For the text-containing cell, return its midpoint in [x, y] coordinate format. 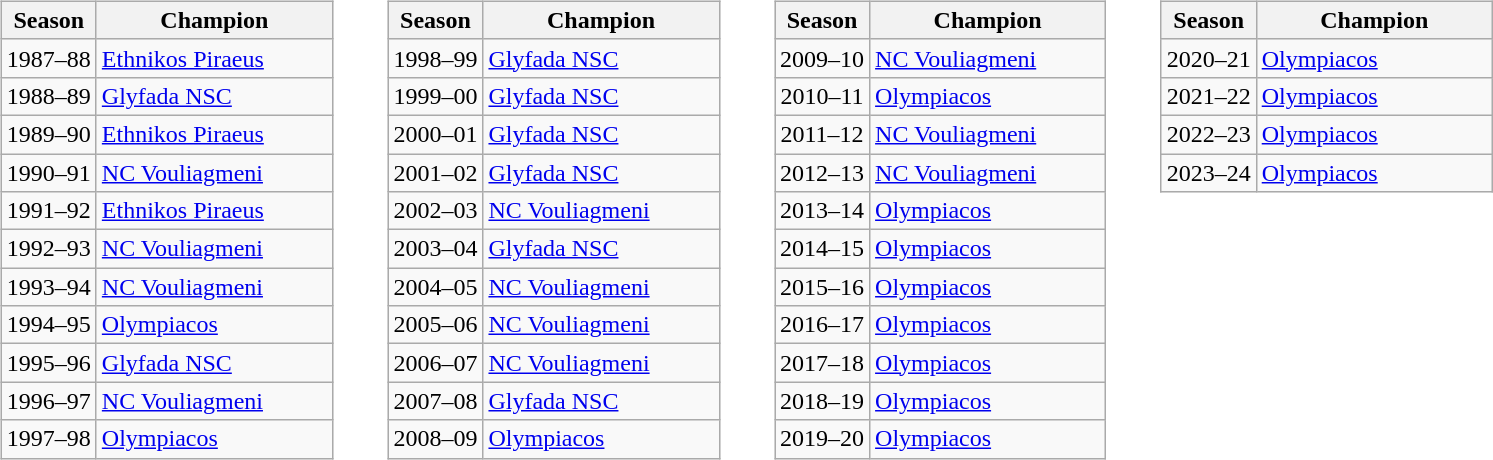
2008–09 [436, 439]
1998–99 [436, 58]
1996–97 [48, 401]
2003–04 [436, 249]
2000–01 [436, 134]
1989–90 [48, 134]
2011–12 [822, 134]
2015–16 [822, 287]
2020–21 [1208, 58]
2007–08 [436, 401]
1987–88 [48, 58]
2009–10 [822, 58]
2018–19 [822, 401]
2021–22 [1208, 96]
2022–23 [1208, 134]
2019–20 [822, 439]
2010–11 [822, 96]
2012–13 [822, 173]
1993–94 [48, 287]
2005–06 [436, 325]
2001–02 [436, 173]
1995–96 [48, 363]
2023–24 [1208, 173]
1990–91 [48, 173]
1997–98 [48, 439]
2014–15 [822, 249]
1992–93 [48, 249]
2004–05 [436, 287]
2002–03 [436, 211]
2017–18 [822, 363]
2013–14 [822, 211]
2016–17 [822, 325]
1999–00 [436, 96]
2006–07 [436, 363]
1994–95 [48, 325]
1988–89 [48, 96]
1991–92 [48, 211]
